From the cell containing the given text, extract its center point as [X, Y] coordinate. 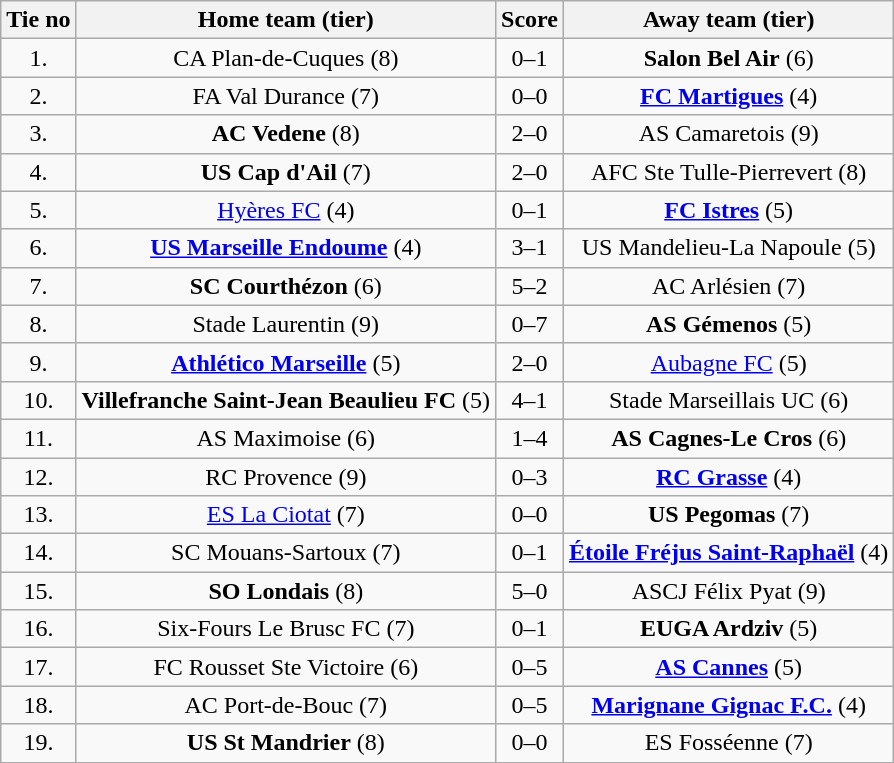
18. [38, 705]
Stade Laurentin (9) [286, 324]
Six-Fours Le Brusc FC (7) [286, 629]
10. [38, 400]
FC Istres (5) [728, 210]
FC Martigues (4) [728, 96]
Tie no [38, 20]
SO Londais (8) [286, 591]
AS Gémenos (5) [728, 324]
ES La Ciotat (7) [286, 515]
US Marseille Endoume (4) [286, 248]
FA Val Durance (7) [286, 96]
US Mandelieu-La Napoule (5) [728, 248]
12. [38, 477]
Marignane Gignac F.C. (4) [728, 705]
17. [38, 667]
SC Mouans-Sartoux (7) [286, 553]
AFC Ste Tulle-Pierrevert (8) [728, 172]
15. [38, 591]
Villefranche Saint-Jean Beaulieu FC (5) [286, 400]
13. [38, 515]
3–1 [530, 248]
RC Grasse (4) [728, 477]
Score [530, 20]
AS Cannes (5) [728, 667]
11. [38, 438]
Aubagne FC (5) [728, 362]
8. [38, 324]
3. [38, 134]
RC Provence (9) [286, 477]
Stade Marseillais UC (6) [728, 400]
US Pegomas (7) [728, 515]
7. [38, 286]
0–7 [530, 324]
AC Arlésien (7) [728, 286]
5–0 [530, 591]
AS Maximoise (6) [286, 438]
2. [38, 96]
ES Fosséenne (7) [728, 743]
US Cap d'Ail (7) [286, 172]
Étoile Fréjus Saint-Raphaël (4) [728, 553]
1–4 [530, 438]
EUGA Ardziv (5) [728, 629]
Hyères FC (4) [286, 210]
0–3 [530, 477]
5–2 [530, 286]
4–1 [530, 400]
AC Port-de-Bouc (7) [286, 705]
Athlético Marseille (5) [286, 362]
ASCJ Félix Pyat (9) [728, 591]
Salon Bel Air (6) [728, 58]
Away team (tier) [728, 20]
CA Plan-de-Cuques (8) [286, 58]
AC Vedene (8) [286, 134]
US St Mandrier (8) [286, 743]
14. [38, 553]
6. [38, 248]
9. [38, 362]
AS Cagnes-Le Cros (6) [728, 438]
5. [38, 210]
AS Camaretois (9) [728, 134]
Home team (tier) [286, 20]
16. [38, 629]
1. [38, 58]
FC Rousset Ste Victoire (6) [286, 667]
19. [38, 743]
SC Courthézon (6) [286, 286]
4. [38, 172]
